Extract the [x, y] coordinate from the center of the cell holding the provided text.  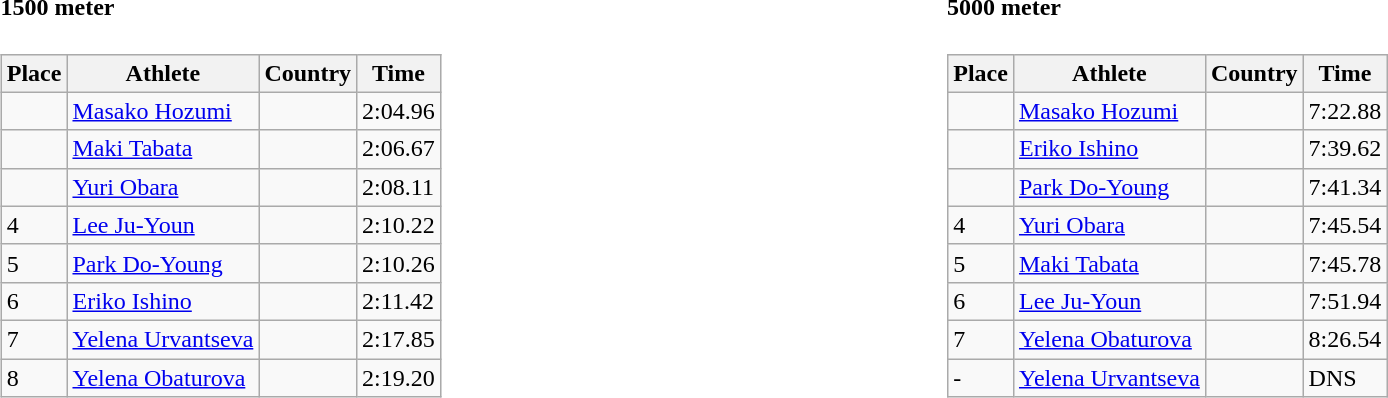
2:04.96 [399, 111]
DNS [1345, 378]
8 [34, 378]
7:51.94 [1345, 301]
2:10.22 [399, 225]
- [981, 378]
7:41.34 [1345, 187]
8:26.54 [1345, 339]
7:45.54 [1345, 225]
2:11.42 [399, 301]
7:22.88 [1345, 111]
2:10.26 [399, 263]
2:19.20 [399, 378]
2:06.67 [399, 149]
7:45.78 [1345, 263]
2:08.11 [399, 187]
2:17.85 [399, 339]
7:39.62 [1345, 149]
